Extract the [X, Y] coordinate from the center of the cell holding the provided text.  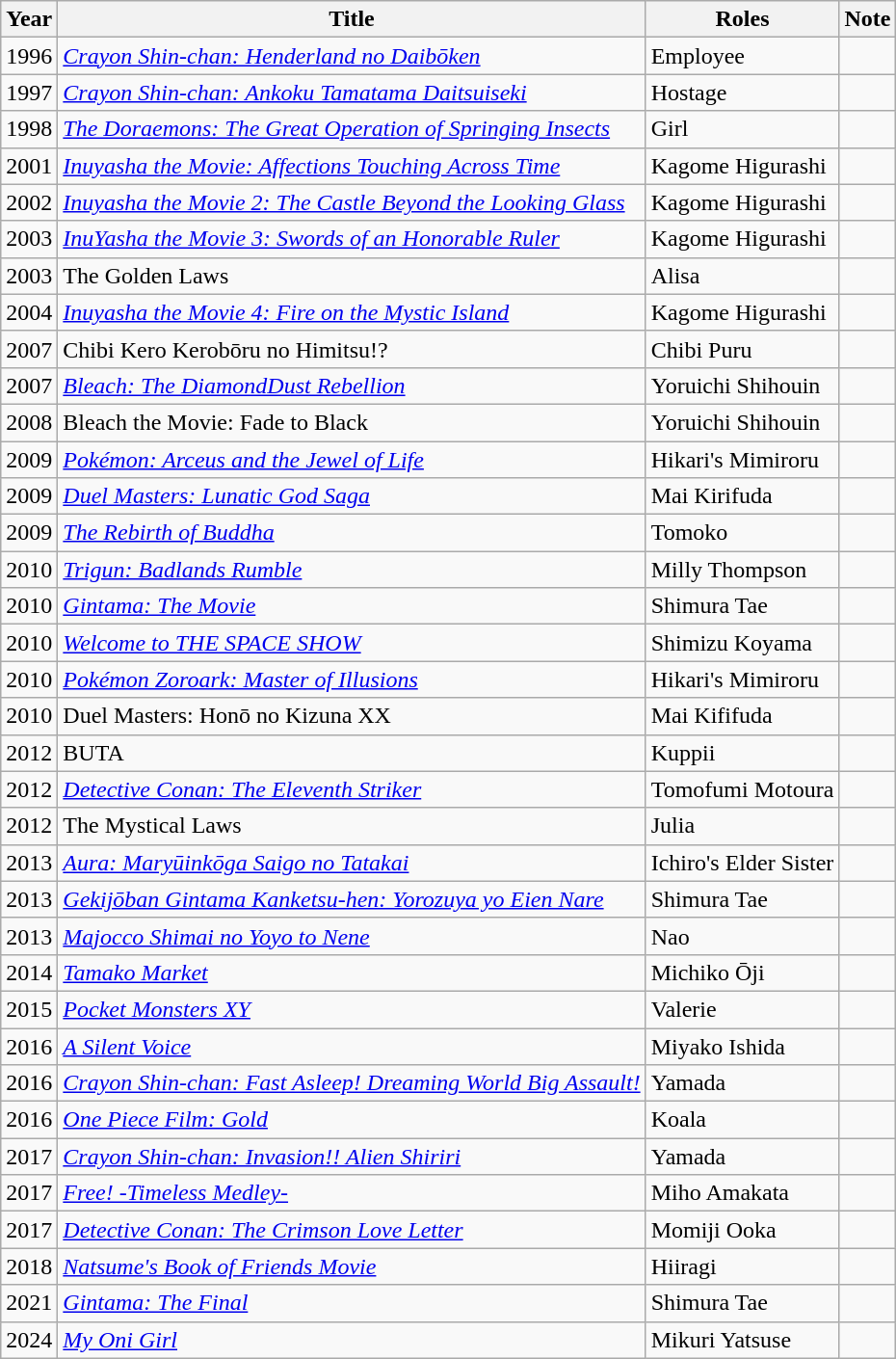
2002 [29, 202]
Miyako Ishida [742, 1046]
2018 [29, 1266]
2021 [29, 1303]
Gekijōban Gintama Kanketsu-hen: Yorozuya yo Eien Nare [352, 899]
Crayon Shin-chan: Ankoku Tamatama Daitsuiseki [352, 93]
Majocco Shimai no Yoyo to Nene [352, 936]
Chibi Kero Kerobōru no Himitsu!? [352, 349]
Bleach the Movie: Fade to Black [352, 422]
One Piece Film: Gold [352, 1120]
Pocket Monsters XY [352, 1009]
2015 [29, 1009]
Tomofumi Motoura [742, 789]
Tamako Market [352, 973]
1996 [29, 56]
The Mystical Laws [352, 826]
Mai Kirifuda [742, 496]
Bleach: The DiamondDust Rebellion [352, 386]
Duel Masters: Lunatic God Saga [352, 496]
Miho Amakata [742, 1193]
Ichiro's Elder Sister [742, 863]
Aura: Maryūinkōga Saigo no Tatakai [352, 863]
Inuyasha the Movie 2: The Castle Beyond the Looking Glass [352, 202]
1998 [29, 129]
Gintama: The Movie [352, 606]
Note [867, 19]
Gintama: The Final [352, 1303]
Free! -Timeless Medley- [352, 1193]
Valerie [742, 1009]
BUTA [352, 753]
The Golden Laws [352, 276]
Duel Masters: Honō no Kizuna XX [352, 716]
Crayon Shin-chan: Invasion!! Alien Shiriri [352, 1157]
Crayon Shin-chan: Fast Asleep! Dreaming World Big Assault! [352, 1083]
Year [29, 19]
Girl [742, 129]
Michiko Ōji [742, 973]
Chibi Puru [742, 349]
My Oni Girl [352, 1340]
2004 [29, 312]
Mikuri Yatsuse [742, 1340]
Milly Thompson [742, 570]
A Silent Voice [352, 1046]
Pokémon: Arceus and the Jewel of Life [352, 460]
Natsume's Book of Friends Movie [352, 1266]
2024 [29, 1340]
The Rebirth of Buddha [352, 533]
Momiji Ooka [742, 1230]
Title [352, 19]
Alisa [742, 276]
Employee [742, 56]
Tomoko [742, 533]
Koala [742, 1120]
Julia [742, 826]
1997 [29, 93]
Inuyasha the Movie: Affections Touching Across Time [352, 166]
The Doraemons: The Great Operation of Springing Insects [352, 129]
Nao [742, 936]
Roles [742, 19]
InuYasha the Movie 3: Swords of an Honorable Ruler [352, 239]
Crayon Shin-chan: Henderland no Daibōken [352, 56]
2008 [29, 422]
Hostage [742, 93]
Pokémon Zoroark: Master of Illusions [352, 679]
2014 [29, 973]
Welcome to THE SPACE SHOW [352, 643]
Trigun: Badlands Rumble [352, 570]
Shimizu Koyama [742, 643]
Detective Conan: The Crimson Love Letter [352, 1230]
Hiiragi [742, 1266]
Mai Kififuda [742, 716]
Kuppii [742, 753]
Detective Conan: The Eleventh Striker [352, 789]
Inuyasha the Movie 4: Fire on the Mystic Island [352, 312]
2001 [29, 166]
